Return the (X, Y) coordinate for the center point of the cell that contains the specified text.  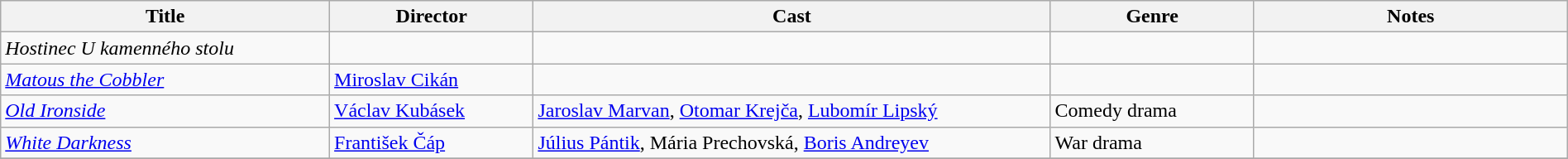
Old Ironside (165, 111)
Director (432, 17)
Notes (1411, 17)
White Darkness (165, 142)
Jaroslav Marvan, Otomar Krejča, Lubomír Lipský (792, 111)
Hostinec U kamenného stolu (165, 48)
Title (165, 17)
Július Pántik, Mária Prechovská, Boris Andreyev (792, 142)
War drama (1152, 142)
Genre (1152, 17)
František Čáp (432, 142)
Václav Kubásek (432, 111)
Comedy drama (1152, 111)
Cast (792, 17)
Miroslav Cikán (432, 79)
Matous the Cobbler (165, 79)
